From the cell containing the given text, extract its center point as (x, y) coordinate. 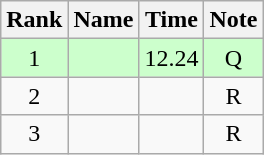
2 (34, 96)
Note (234, 20)
1 (34, 58)
Q (234, 58)
Rank (34, 20)
12.24 (172, 58)
Name (104, 20)
3 (34, 134)
Time (172, 20)
